Extract the (X, Y) coordinate from the center of the cell holding the provided text.  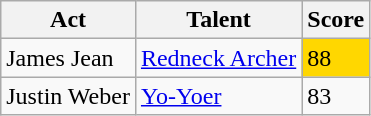
Act (68, 20)
88 (336, 58)
James Jean (68, 58)
Yo-Yoer (218, 96)
Score (336, 20)
83 (336, 96)
Justin Weber (68, 96)
Redneck Archer (218, 58)
Talent (218, 20)
